Capture the cell that displays the provided text and extract its (x, y) central coordinate. 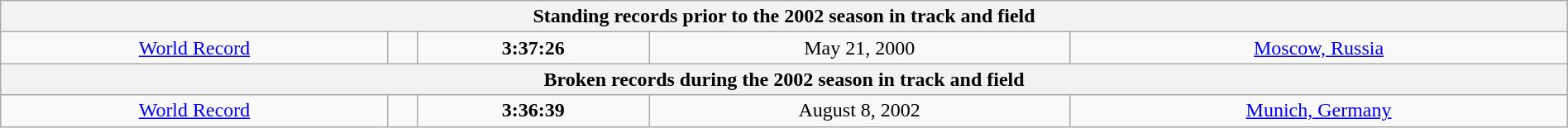
Standing records prior to the 2002 season in track and field (784, 17)
August 8, 2002 (860, 111)
Moscow, Russia (1318, 48)
May 21, 2000 (860, 48)
3:36:39 (533, 111)
3:37:26 (533, 48)
Munich, Germany (1318, 111)
Broken records during the 2002 season in track and field (784, 79)
